Return the (x, y) coordinate for the center point of the cell that contains the specified text.  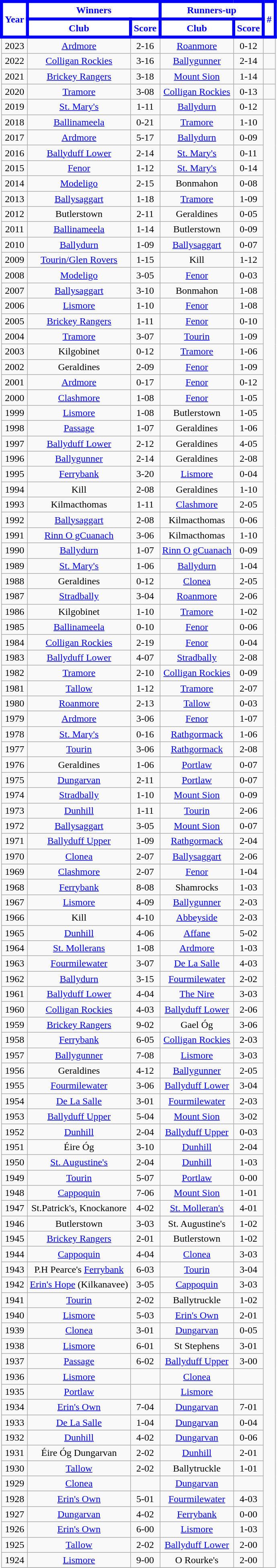
1976 (14, 765)
1939 (14, 1331)
1984 (14, 642)
1953 (14, 1116)
1946 (14, 1224)
7-04 (145, 1407)
Winners (94, 10)
2014 (14, 183)
1977 (14, 749)
Éire Óg Dungarvan (79, 1453)
5-07 (145, 1178)
5-02 (248, 933)
5-03 (145, 1315)
O Rourke's (197, 1560)
8-08 (145, 887)
1990 (14, 551)
1967 (14, 902)
1983 (14, 657)
1968 (14, 887)
2019 (14, 107)
6-03 (145, 1269)
3-16 (145, 61)
2-10 (145, 673)
2-13 (145, 704)
1960 (14, 1009)
3-02 (248, 1116)
Year (14, 19)
1937 (14, 1361)
2005 (14, 321)
1959 (14, 1025)
5-04 (145, 1116)
2021 (14, 76)
1965 (14, 933)
1944 (14, 1254)
1943 (14, 1269)
4-07 (145, 657)
2011 (14, 229)
7-01 (248, 1407)
1926 (14, 1529)
0-08 (248, 183)
0-13 (248, 92)
0-17 (145, 382)
2001 (14, 382)
6-05 (145, 1040)
Abbeyside (197, 917)
7-08 (145, 1055)
1-15 (145, 260)
3-20 (145, 474)
St.Patrick's, Knockanore (79, 1208)
1986 (14, 612)
1963 (14, 964)
1975 (14, 780)
1988 (14, 581)
9-02 (145, 1025)
1934 (14, 1407)
2017 (14, 137)
1928 (14, 1499)
1954 (14, 1101)
Runners-up (211, 10)
1972 (14, 826)
4-10 (145, 917)
1952 (14, 1132)
1924 (14, 1560)
1938 (14, 1346)
1961 (14, 994)
1935 (14, 1392)
1979 (14, 719)
1932 (14, 1438)
3-15 (145, 979)
2000 (14, 397)
1993 (14, 505)
1994 (14, 489)
1962 (14, 979)
1941 (14, 1300)
2-16 (145, 45)
2018 (14, 122)
2012 (14, 214)
2-12 (145, 443)
3-00 (248, 1361)
0-11 (248, 153)
1951 (14, 1147)
1997 (14, 443)
2-19 (145, 642)
2020 (14, 92)
9-00 (145, 1560)
1971 (14, 841)
1982 (14, 673)
3-18 (145, 76)
4-01 (248, 1208)
2-15 (145, 183)
4-05 (248, 443)
1964 (14, 948)
2023 (14, 45)
1974 (14, 795)
2002 (14, 367)
St. Molleran's (197, 1208)
7-06 (145, 1193)
Shamrocks (197, 887)
# (269, 19)
St Stephens (197, 1346)
1958 (14, 1040)
0-16 (145, 734)
1981 (14, 688)
4-12 (145, 1071)
1942 (14, 1285)
1933 (14, 1422)
Affane (197, 933)
Erin's Hope (Kilkanavee) (79, 1285)
1991 (14, 535)
2013 (14, 199)
1970 (14, 856)
2016 (14, 153)
1985 (14, 627)
1950 (14, 1162)
Éire Óg (79, 1147)
1969 (14, 872)
1956 (14, 1071)
1927 (14, 1514)
2008 (14, 275)
1998 (14, 428)
1980 (14, 704)
1931 (14, 1453)
1966 (14, 917)
0-14 (248, 168)
4-09 (145, 902)
1957 (14, 1055)
2007 (14, 291)
P.H Pearce's Ferrybank (79, 1269)
1987 (14, 596)
1949 (14, 1178)
1995 (14, 474)
1-18 (145, 199)
1947 (14, 1208)
6-01 (145, 1346)
1936 (14, 1376)
2003 (14, 352)
2015 (14, 168)
1978 (14, 734)
2022 (14, 61)
6-02 (145, 1361)
1992 (14, 520)
1989 (14, 566)
The Nire (197, 994)
6-00 (145, 1529)
1948 (14, 1193)
1999 (14, 413)
1945 (14, 1239)
1930 (14, 1468)
5-17 (145, 137)
Tourin/Glen Rovers (79, 260)
1996 (14, 459)
2004 (14, 336)
4-06 (145, 933)
2006 (14, 306)
1955 (14, 1086)
St. Mollerans (79, 948)
2-09 (145, 367)
1940 (14, 1315)
2009 (14, 260)
1929 (14, 1484)
0-21 (145, 122)
Gael Óg (197, 1025)
1925 (14, 1545)
3-08 (145, 92)
1973 (14, 811)
5-01 (145, 1499)
2010 (14, 245)
